Return the [X, Y] coordinate for the center point of the cell that contains the specified text.  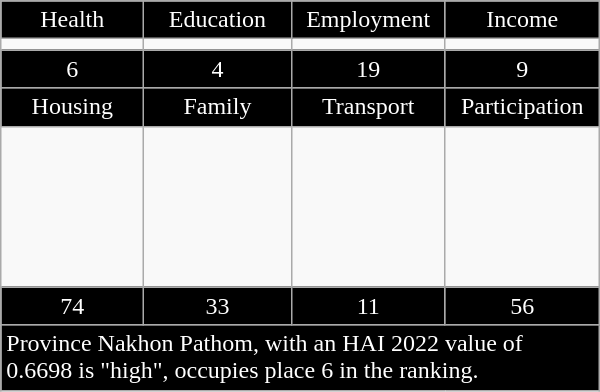
Province Nakhon Pathom, with an HAI 2022 value of 0.6698 is "high", occupies place 6 in the ranking. [300, 358]
Participation [522, 107]
9 [522, 69]
56 [522, 306]
Employment [368, 20]
19 [368, 69]
4 [218, 69]
Health [72, 20]
Family [218, 107]
Housing [72, 107]
74 [72, 306]
11 [368, 306]
33 [218, 306]
Transport [368, 107]
6 [72, 69]
Education [218, 20]
Income [522, 20]
